Scan for the cell matching the given text and deliver its [X, Y] coordinate at center. 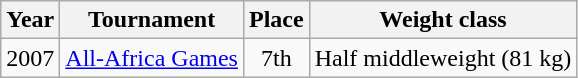
Weight class [443, 20]
7th [276, 58]
2007 [30, 58]
Year [30, 20]
Half middleweight (81 kg) [443, 58]
All-Africa Games [152, 58]
Place [276, 20]
Tournament [152, 20]
